Search for the cell housing the specified text and yield its (X, Y) center coordinate. 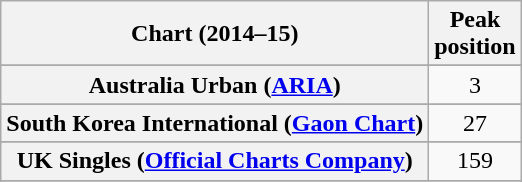
3 (475, 85)
27 (475, 123)
South Korea International (Gaon Chart) (215, 123)
159 (475, 161)
Chart (2014–15) (215, 34)
UK Singles (Official Charts Company) (215, 161)
Australia Urban (ARIA) (215, 85)
Peakposition (475, 34)
